Return the [X, Y] coordinate for the center point of the cell that contains the specified text.  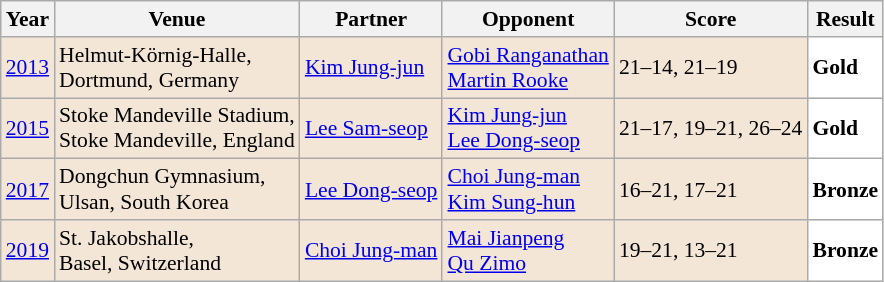
Lee Sam-seop [372, 128]
Dongchun Gymnasium,Ulsan, South Korea [177, 190]
Kim Jung-jun [372, 68]
21–14, 21–19 [711, 68]
Gobi Ranganathan Martin Rooke [528, 68]
Stoke Mandeville Stadium,Stoke Mandeville, England [177, 128]
2017 [28, 190]
Partner [372, 19]
Choi Jung-man Kim Sung-hun [528, 190]
Mai Jianpeng Qu Zimo [528, 250]
Score [711, 19]
Result [845, 19]
Kim Jung-jun Lee Dong-seop [528, 128]
Lee Dong-seop [372, 190]
Choi Jung-man [372, 250]
2013 [28, 68]
19–21, 13–21 [711, 250]
St. Jakobshalle,Basel, Switzerland [177, 250]
21–17, 19–21, 26–24 [711, 128]
Year [28, 19]
2015 [28, 128]
Opponent [528, 19]
2019 [28, 250]
Helmut-Körnig-Halle,Dortmund, Germany [177, 68]
Venue [177, 19]
16–21, 17–21 [711, 190]
